Scan for the cell matching the given text and deliver its [x, y] coordinate at center. 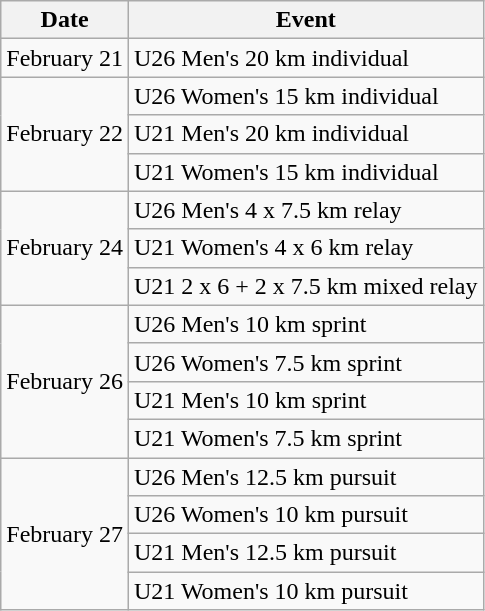
February 27 [65, 534]
U26 Men's 4 x 7.5 km relay [306, 210]
U26 Women's 10 km pursuit [306, 515]
U21 Men's 10 km sprint [306, 400]
U21 2 x 6 + 2 x 7.5 km mixed relay [306, 286]
U21 Women's 10 km pursuit [306, 591]
U26 Men's 20 km individual [306, 58]
February 26 [65, 381]
February 21 [65, 58]
U21 Women's 4 x 6 km relay [306, 248]
U21 Women's 7.5 km sprint [306, 438]
U21 Men's 20 km individual [306, 134]
February 24 [65, 248]
U26 Women's 15 km individual [306, 96]
U21 Women's 15 km individual [306, 172]
U26 Men's 12.5 km pursuit [306, 477]
February 22 [65, 134]
U21 Men's 12.5 km pursuit [306, 553]
Date [65, 20]
U26 Men's 10 km sprint [306, 324]
Event [306, 20]
U26 Women's 7.5 km sprint [306, 362]
